Search for the cell housing the specified text and yield its (x, y) center coordinate. 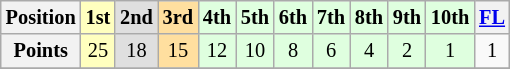
1st (98, 17)
3rd (178, 17)
9th (407, 17)
4 (369, 51)
FL (492, 17)
15 (178, 51)
25 (98, 51)
7th (331, 17)
6 (331, 51)
18 (136, 51)
Position (41, 17)
6th (293, 17)
10 (255, 51)
Points (41, 51)
10th (450, 17)
2nd (136, 17)
4th (217, 17)
2 (407, 51)
12 (217, 51)
8th (369, 17)
5th (255, 17)
8 (293, 51)
